Locate the cell with the specified text and output its (X, Y) center coordinate. 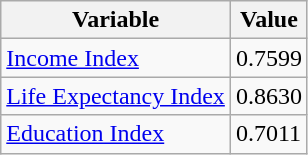
Life Expectancy Index (116, 96)
Variable (116, 20)
0.7599 (268, 58)
0.8630 (268, 96)
0.7011 (268, 134)
Value (268, 20)
Income Index (116, 58)
Education Index (116, 134)
